For the text-containing cell, return its midpoint in (x, y) coordinate format. 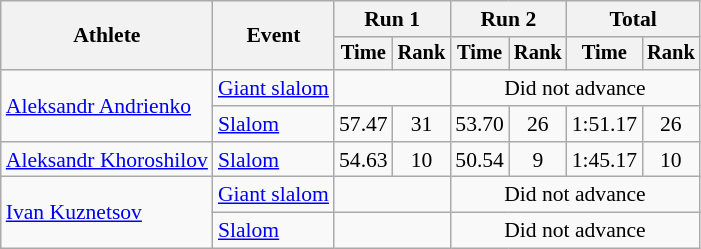
Run 1 (392, 19)
54.63 (364, 160)
1:45.17 (604, 160)
Aleksandr Khoroshilov (107, 160)
Athlete (107, 36)
57.47 (364, 124)
31 (422, 124)
Event (274, 36)
Total (634, 19)
Aleksandr Andrienko (107, 106)
9 (538, 160)
Run 2 (508, 19)
50.54 (480, 160)
Ivan Kuznetsov (107, 212)
53.70 (480, 124)
1:51.17 (604, 124)
